From the cell containing the given text, extract its center point as [x, y] coordinate. 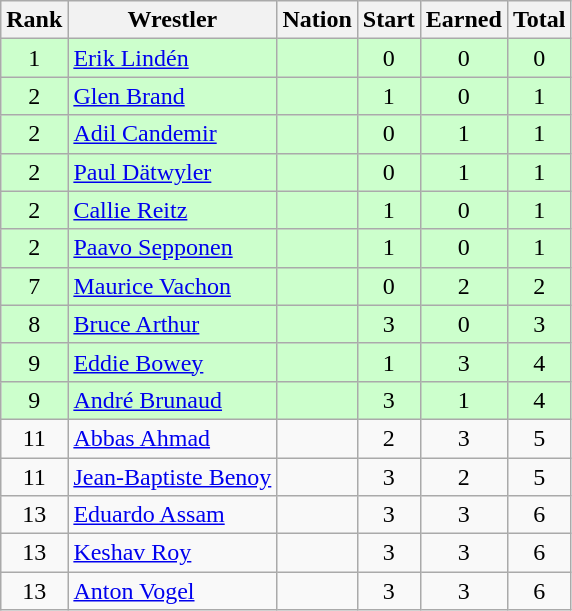
Nation [317, 20]
Abbas Ahmad [172, 438]
Adil Candemir [172, 134]
Maurice Vachon [172, 286]
Start [388, 20]
Keshav Roy [172, 553]
7 [34, 286]
Earned [464, 20]
Eduardo Assam [172, 515]
Wrestler [172, 20]
Callie Reitz [172, 210]
Anton Vogel [172, 591]
Glen Brand [172, 96]
8 [34, 324]
Paul Dätwyler [172, 172]
Rank [34, 20]
Jean-Baptiste Benoy [172, 477]
Bruce Arthur [172, 324]
Paavo Sepponen [172, 248]
Eddie Bowey [172, 362]
Erik Lindén [172, 58]
André Brunaud [172, 400]
Total [539, 20]
